For the text-containing cell, return its midpoint in (X, Y) coordinate format. 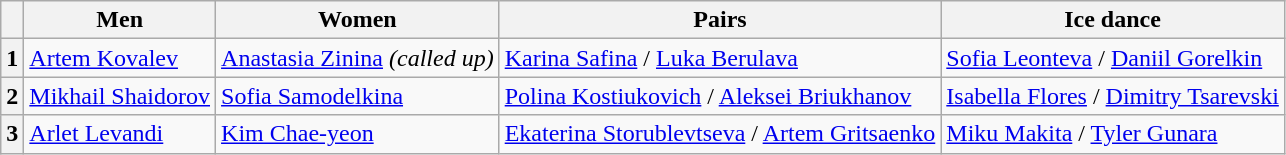
Men (120, 20)
Kim Chae-yeon (358, 134)
Pairs (720, 20)
Women (358, 20)
Polina Kostiukovich / Aleksei Briukhanov (720, 96)
Sofia Samodelkina (358, 96)
Artem Kovalev (120, 58)
Isabella Flores / Dimitry Tsarevski (1113, 96)
Karina Safina / Luka Berulava (720, 58)
Ekaterina Storublevtseva / Artem Gritsaenko (720, 134)
2 (12, 96)
Anastasia Zinina (called up) (358, 58)
Mikhail Shaidorov (120, 96)
3 (12, 134)
Miku Makita / Tyler Gunara (1113, 134)
Arlet Levandi (120, 134)
1 (12, 58)
Ice dance (1113, 20)
Sofia Leonteva / Daniil Gorelkin (1113, 58)
